Determine the (x, y) coordinate at the center of the cell enclosing the given text.  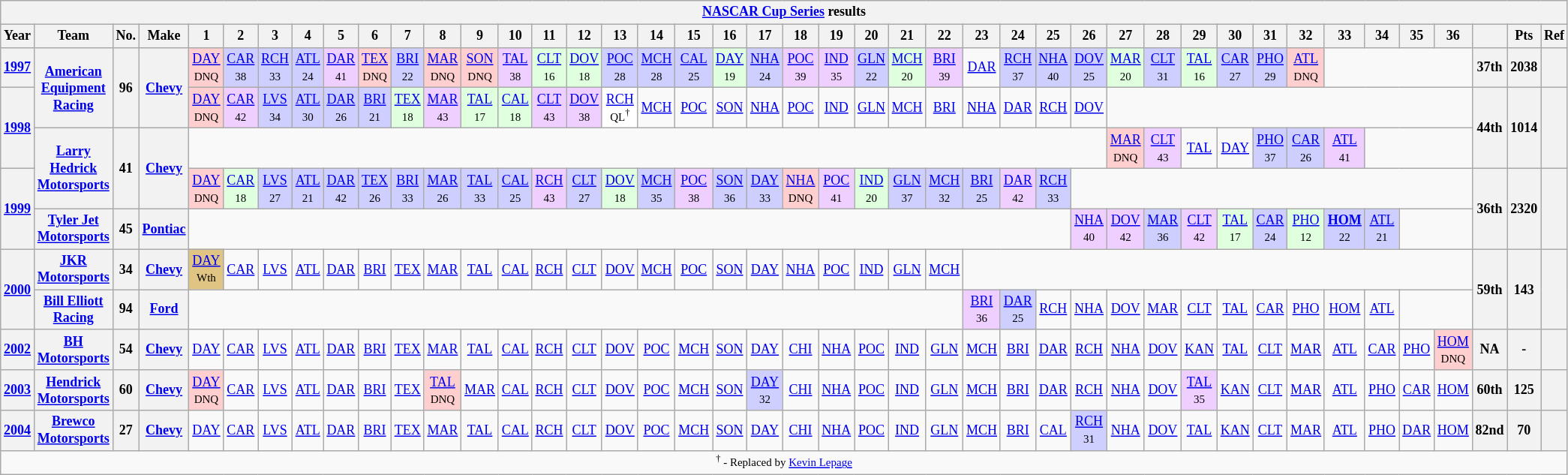
IND20 (872, 189)
DAR41 (341, 68)
Team (74, 36)
MCH28 (656, 68)
TAL16 (1200, 68)
CAR26 (1306, 149)
96 (126, 88)
31 (1270, 36)
DAY33 (765, 189)
MCH35 (656, 189)
Make (164, 36)
2320 (1524, 209)
94 (126, 310)
25 (1053, 36)
Pontiac (164, 229)
MAR43 (443, 108)
ATLDNQ (1306, 68)
2038 (1524, 68)
TEXDNQ (375, 68)
CAR27 (1235, 68)
2003 (18, 390)
Brewco Motorsports (74, 431)
Year (18, 36)
59th (1490, 290)
DOV25 (1089, 68)
TEX18 (407, 108)
2000 (18, 290)
36th (1490, 209)
MAR20 (1125, 68)
26 (1089, 36)
Ford (164, 310)
3 (275, 36)
ATL30 (308, 108)
TEX26 (375, 189)
RCHQL† (620, 108)
82nd (1490, 431)
PHO29 (1270, 68)
125 (1524, 390)
MAR36 (1163, 229)
Ref (1554, 36)
NASCAR Cup Series results (785, 12)
11 (549, 36)
60 (126, 390)
GLN37 (907, 189)
POC39 (801, 68)
19 (837, 36)
MCH20 (907, 68)
BRI25 (982, 189)
SON36 (730, 189)
12 (584, 36)
32 (1306, 36)
No. (126, 36)
28 (1163, 36)
SONDNQ (480, 68)
BRI36 (982, 310)
GLN22 (872, 68)
LVS34 (275, 108)
DAY19 (730, 68)
16 (730, 36)
54 (126, 350)
ATL24 (308, 68)
PHO37 (1270, 149)
- (1524, 350)
† - Replaced by Kevin Lepage (785, 462)
BRI33 (407, 189)
DAY32 (765, 390)
10 (515, 36)
TALDNQ (443, 390)
LVS27 (275, 189)
35 (1416, 36)
Tyler Jet Motorsports (74, 229)
POC41 (837, 189)
RCH43 (549, 189)
143 (1524, 290)
1014 (1524, 128)
Hendrick Motorsports (74, 390)
RCH37 (1017, 68)
CAR24 (1270, 229)
JKR Motorsports (74, 269)
22 (945, 36)
POC38 (694, 189)
5 (341, 36)
NA (1490, 350)
PHO12 (1306, 229)
60th (1490, 390)
2004 (18, 431)
23 (982, 36)
CAL18 (515, 108)
2002 (18, 350)
30 (1235, 36)
BRI22 (407, 68)
DAR26 (341, 108)
33 (1344, 36)
4 (308, 36)
2 (241, 36)
21 (907, 36)
20 (872, 36)
13 (620, 36)
NHADNQ (801, 189)
36 (1454, 36)
15 (694, 36)
1 (206, 36)
9 (480, 36)
MCH32 (945, 189)
1997 (18, 68)
CLT31 (1163, 68)
MAR26 (443, 189)
DOV38 (584, 108)
8 (443, 36)
American Equipment Racing (74, 88)
41 (126, 168)
Pts (1524, 36)
BH Motorsports (74, 350)
RCH31 (1089, 431)
44th (1490, 128)
CLT27 (584, 189)
DOV42 (1125, 229)
1998 (18, 128)
14 (656, 36)
1999 (18, 209)
18 (801, 36)
6 (375, 36)
IND35 (837, 68)
CAR38 (241, 68)
37th (1490, 68)
BRI21 (375, 108)
70 (1524, 431)
29 (1200, 36)
POC28 (620, 68)
TAL38 (515, 68)
HOM22 (1344, 229)
45 (126, 229)
CAR18 (241, 189)
HOMDNQ (1454, 350)
BRI39 (945, 68)
CLT42 (1200, 229)
Bill Elliott Racing (74, 310)
7 (407, 36)
CLT16 (549, 68)
Larry Hedrick Motorsports (74, 168)
NHA24 (765, 68)
ATL41 (1344, 149)
17 (765, 36)
CAR42 (241, 108)
24 (1017, 36)
TAL35 (1200, 390)
DAR25 (1017, 310)
DAYWth (206, 269)
TAL33 (480, 189)
